Identify which cell holds the provided text, then report its [X, Y] central coordinate. 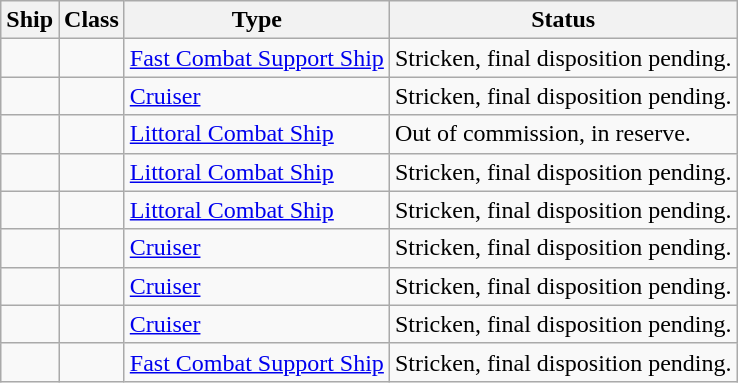
Class [92, 20]
Out of commission, in reserve. [563, 134]
Ship [30, 20]
Type [256, 20]
Status [563, 20]
